Return the [x, y] coordinate for the center point of the cell that contains the specified text.  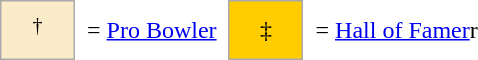
= Pro Bowler [152, 30]
‡ [266, 30]
† [38, 30]
